Find where the given text appears and provide that cell's center as [X, Y] coordinate. 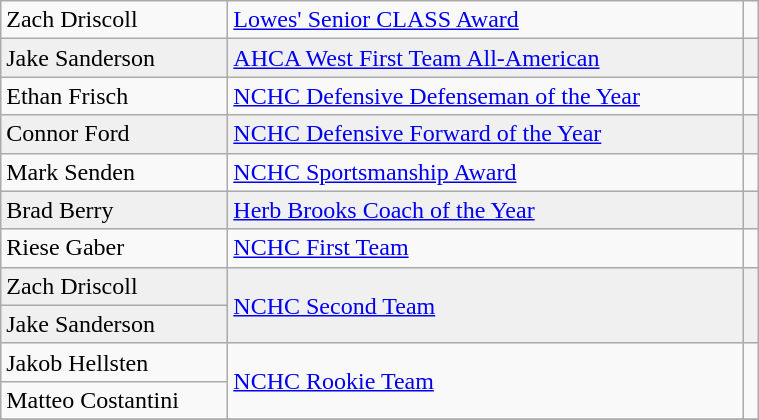
NCHC First Team [486, 248]
NCHC Defensive Forward of the Year [486, 134]
Matteo Costantini [114, 400]
Herb Brooks Coach of the Year [486, 210]
Jakob Hellsten [114, 362]
Mark Senden [114, 172]
Lowes' Senior CLASS Award [486, 20]
Brad Berry [114, 210]
Connor Ford [114, 134]
NCHC Rookie Team [486, 381]
NCHC Second Team [486, 305]
AHCA West First Team All-American [486, 58]
Ethan Frisch [114, 96]
Riese Gaber [114, 248]
NCHC Defensive Defenseman of the Year [486, 96]
NCHC Sportsmanship Award [486, 172]
